Scan for the cell matching the given text and deliver its (X, Y) coordinate at center. 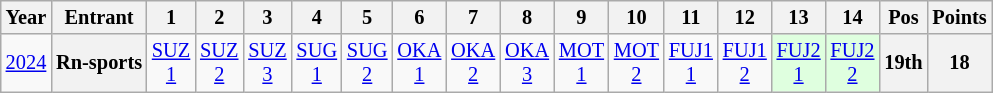
5 (367, 17)
Year (26, 17)
MOT1 (582, 63)
7 (473, 17)
4 (317, 17)
8 (527, 17)
OKA2 (473, 63)
SUG1 (317, 63)
Entrant (99, 17)
SUZ1 (171, 63)
1 (171, 17)
SUG2 (367, 63)
10 (636, 17)
6 (419, 17)
13 (799, 17)
Pos (903, 17)
Rn-sports (99, 63)
FUJ21 (799, 63)
19th (903, 63)
2 (219, 17)
OKA3 (527, 63)
SUZ3 (267, 63)
3 (267, 17)
18 (960, 63)
12 (745, 17)
FUJ12 (745, 63)
2024 (26, 63)
FUJ11 (691, 63)
Points (960, 17)
9 (582, 17)
11 (691, 17)
MOT2 (636, 63)
OKA1 (419, 63)
14 (852, 17)
FUJ22 (852, 63)
SUZ2 (219, 63)
